Identify which cell holds the provided text, then report its (X, Y) central coordinate. 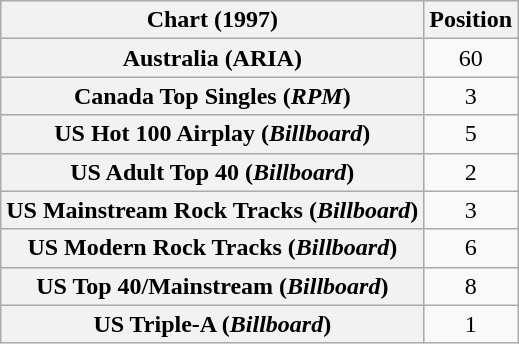
US Hot 100 Airplay (Billboard) (212, 134)
2 (471, 172)
1 (471, 324)
8 (471, 286)
Position (471, 20)
US Adult Top 40 (Billboard) (212, 172)
6 (471, 248)
US Mainstream Rock Tracks (Billboard) (212, 210)
US Triple-A (Billboard) (212, 324)
Canada Top Singles (RPM) (212, 96)
60 (471, 58)
US Modern Rock Tracks (Billboard) (212, 248)
Australia (ARIA) (212, 58)
5 (471, 134)
Chart (1997) (212, 20)
US Top 40/Mainstream (Billboard) (212, 286)
